Identify which cell holds the provided text, then report its (X, Y) central coordinate. 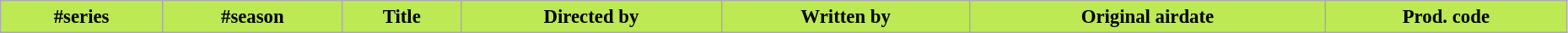
#series (82, 17)
Written by (846, 17)
Prod. code (1446, 17)
Original airdate (1148, 17)
#season (252, 17)
Directed by (591, 17)
Title (401, 17)
